Detect which cell encompasses the target text, then output its [x, y] center coordinate. 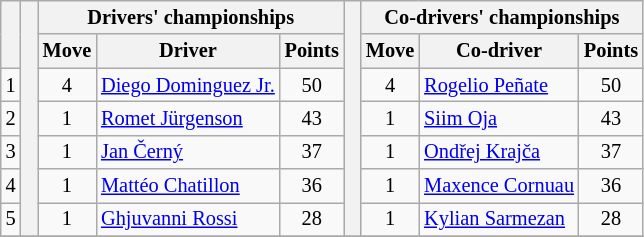
Driver [188, 51]
Co-driver [499, 51]
Siim Oja [499, 118]
Romet Jürgenson [188, 118]
Mattéo Chatillon [188, 186]
Ghjuvanni Rossi [188, 219]
Co-drivers' championships [502, 17]
Kylian Sarmezan [499, 219]
Diego Dominguez Jr. [188, 85]
Jan Černý [188, 152]
Rogelio Peñate [499, 85]
Drivers' championships [191, 17]
3 [11, 152]
Ondřej Krajča [499, 152]
Maxence Cornuau [499, 186]
5 [11, 219]
2 [11, 118]
